Output the (X, Y) coordinate of the center of the cell containing the given text.  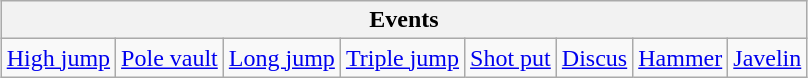
High jump (58, 58)
Shot put (511, 58)
Events (404, 20)
Javelin (768, 58)
Long jump (282, 58)
Discus (594, 58)
Hammer (680, 58)
Pole vault (170, 58)
Triple jump (402, 58)
